From the cell containing the given text, extract its center point as (x, y) coordinate. 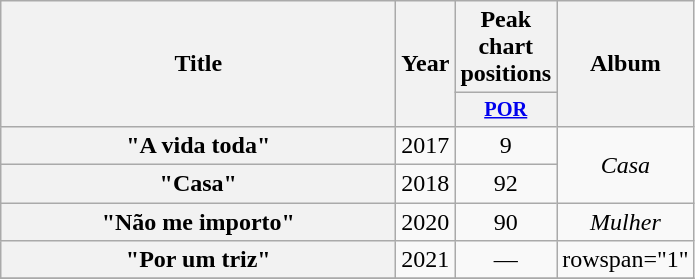
"Casa" (198, 184)
Casa (626, 164)
— (506, 260)
rowspan="1" (626, 260)
9 (506, 145)
POR (506, 110)
"A vida toda" (198, 145)
2020 (426, 222)
Mulher (626, 222)
Year (426, 64)
"Por um triz" (198, 260)
Title (198, 64)
92 (506, 184)
2017 (426, 145)
2018 (426, 184)
Album (626, 64)
2021 (426, 260)
Peak chart positions (506, 47)
90 (506, 222)
"Não me importo" (198, 222)
